Find where the given text appears and provide that cell's center as (x, y) coordinate. 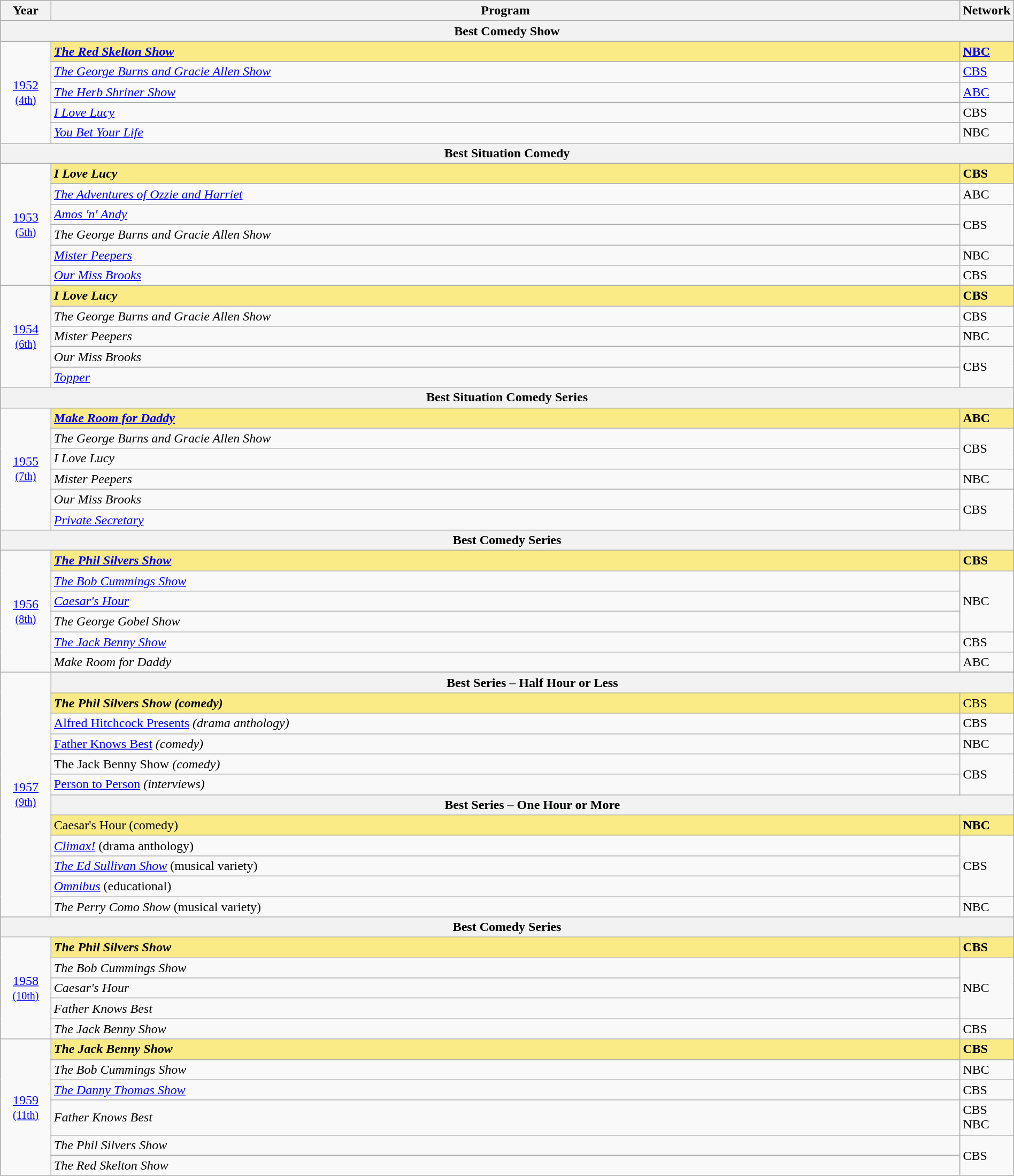
1952(4th) (26, 92)
1956(8th) (26, 611)
Program (505, 11)
Omnibus (educational) (505, 886)
1958(10th) (26, 988)
Best Series – Half Hour or Less (532, 683)
Topper (505, 377)
Best Series – One Hour or More (532, 805)
Best Comedy Show (507, 31)
Best Situation Comedy (507, 153)
1955(7th) (26, 469)
Amos 'n' Andy (505, 214)
The Herb Shriner Show (505, 92)
1953(5th) (26, 224)
Caesar's Hour (comedy) (505, 825)
The George Gobel Show (505, 622)
The Phil Silvers Show (comedy) (505, 703)
Private Secretary (505, 520)
Year (26, 11)
Climax! (drama anthology) (505, 845)
1959(11th) (26, 1108)
The Ed Sullivan Show (musical variety) (505, 866)
CBSNBC (987, 1117)
You Bet Your Life (505, 133)
Person to Person (interviews) (505, 784)
The Danny Thomas Show (505, 1090)
The Jack Benny Show (comedy) (505, 764)
Network (987, 11)
Father Knows Best (comedy) (505, 744)
Alfred Hitchcock Presents (drama anthology) (505, 723)
The Perry Como Show (musical variety) (505, 907)
The Adventures of Ozzie and Harriet (505, 194)
1954(6th) (26, 337)
Best Situation Comedy Series (507, 398)
1957(9th) (26, 795)
